Determine the [X, Y] coordinate at the center of the cell enclosing the given text.  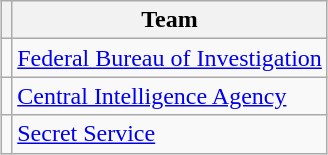
Team [170, 20]
Central Intelligence Agency [170, 96]
Secret Service [170, 134]
Federal Bureau of Investigation [170, 58]
